Find where the given text appears and provide that cell's center as (x, y) coordinate. 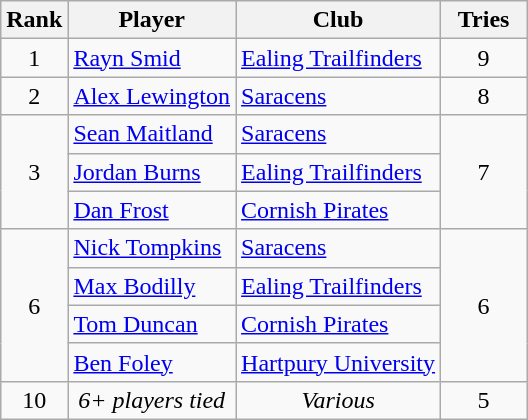
1 (34, 58)
Various (338, 400)
Dan Frost (152, 210)
Ben Foley (152, 362)
Tom Duncan (152, 324)
Max Bodilly (152, 286)
Alex Lewington (152, 96)
Sean Maitland (152, 134)
Rayn Smid (152, 58)
Hartpury University (338, 362)
2 (34, 96)
3 (34, 172)
9 (484, 58)
Club (338, 20)
10 (34, 400)
Nick Tompkins (152, 248)
5 (484, 400)
Jordan Burns (152, 172)
Rank (34, 20)
8 (484, 96)
Tries (484, 20)
Player (152, 20)
6+ players tied (152, 400)
7 (484, 172)
